Extract the [X, Y] coordinate from the center of the cell holding the provided text.  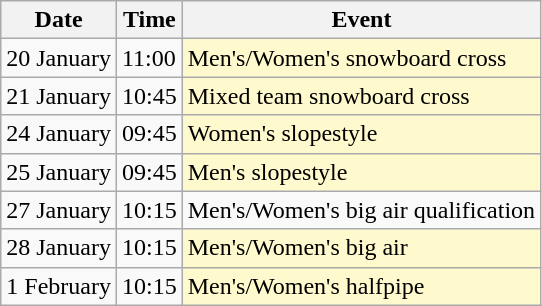
Mixed team snowboard cross [361, 96]
Men's/Women's snowboard cross [361, 58]
10:45 [149, 96]
Men's/Women's halfpipe [361, 286]
Men's slopestyle [361, 172]
Women's slopestyle [361, 134]
25 January [59, 172]
Date [59, 20]
1 February [59, 286]
21 January [59, 96]
20 January [59, 58]
28 January [59, 248]
Time [149, 20]
Men's/Women's big air qualification [361, 210]
11:00 [149, 58]
27 January [59, 210]
24 January [59, 134]
Event [361, 20]
Men's/Women's big air [361, 248]
